Detect which cell encompasses the target text, then output its (X, Y) center coordinate. 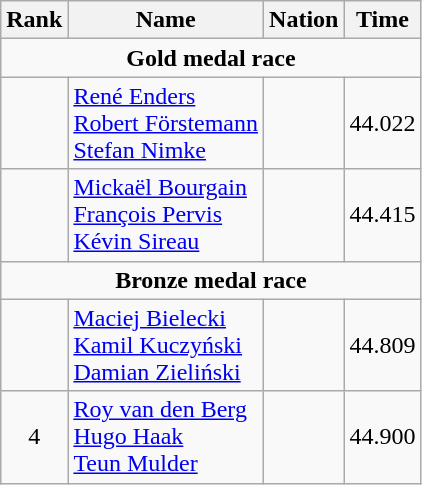
René EndersRobert FörstemannStefan Nimke (166, 123)
44.022 (382, 123)
Bronze medal race (211, 280)
Nation (304, 20)
4 (34, 437)
Time (382, 20)
44.809 (382, 345)
44.415 (382, 215)
Name (166, 20)
Gold medal race (211, 58)
Maciej BieleckiKamil KuczyńskiDamian Zieliński (166, 345)
Rank (34, 20)
Roy van den BergHugo HaakTeun Mulder (166, 437)
44.900 (382, 437)
Mickaël BourgainFrançois PervisKévin Sireau (166, 215)
